For the text-containing cell, return its midpoint in (X, Y) coordinate format. 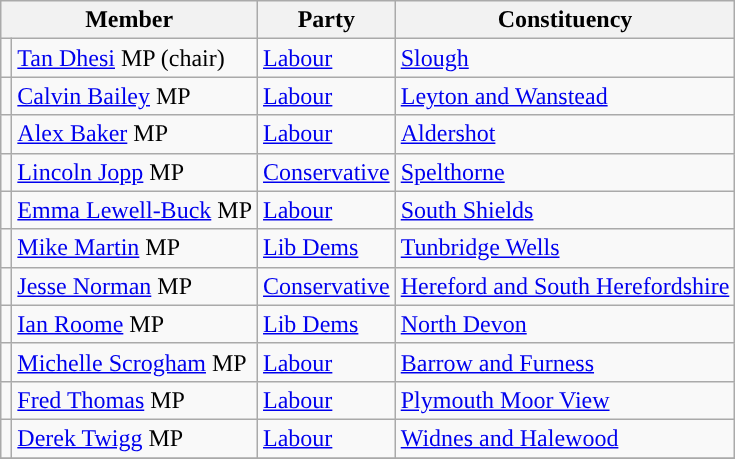
Emma Lewell-Buck MP (135, 210)
South Shields (565, 210)
Widnes and Halewood (565, 438)
Constituency (565, 20)
Jesse Norman MP (135, 286)
Michelle Scrogham MP (135, 362)
Spelthorne (565, 172)
Party (327, 20)
Aldershot (565, 134)
Derek Twigg MP (135, 438)
Ian Roome MP (135, 324)
Tan Dhesi MP (chair) (135, 58)
Tunbridge Wells (565, 248)
Barrow and Furness (565, 362)
Alex Baker MP (135, 134)
Fred Thomas MP (135, 400)
Lincoln Jopp MP (135, 172)
North Devon (565, 324)
Mike Martin MP (135, 248)
Slough (565, 58)
Calvin Bailey MP (135, 96)
Plymouth Moor View (565, 400)
Hereford and South Herefordshire (565, 286)
Leyton and Wanstead (565, 96)
Member (130, 20)
